Capture the cell that displays the provided text and extract its [x, y] central coordinate. 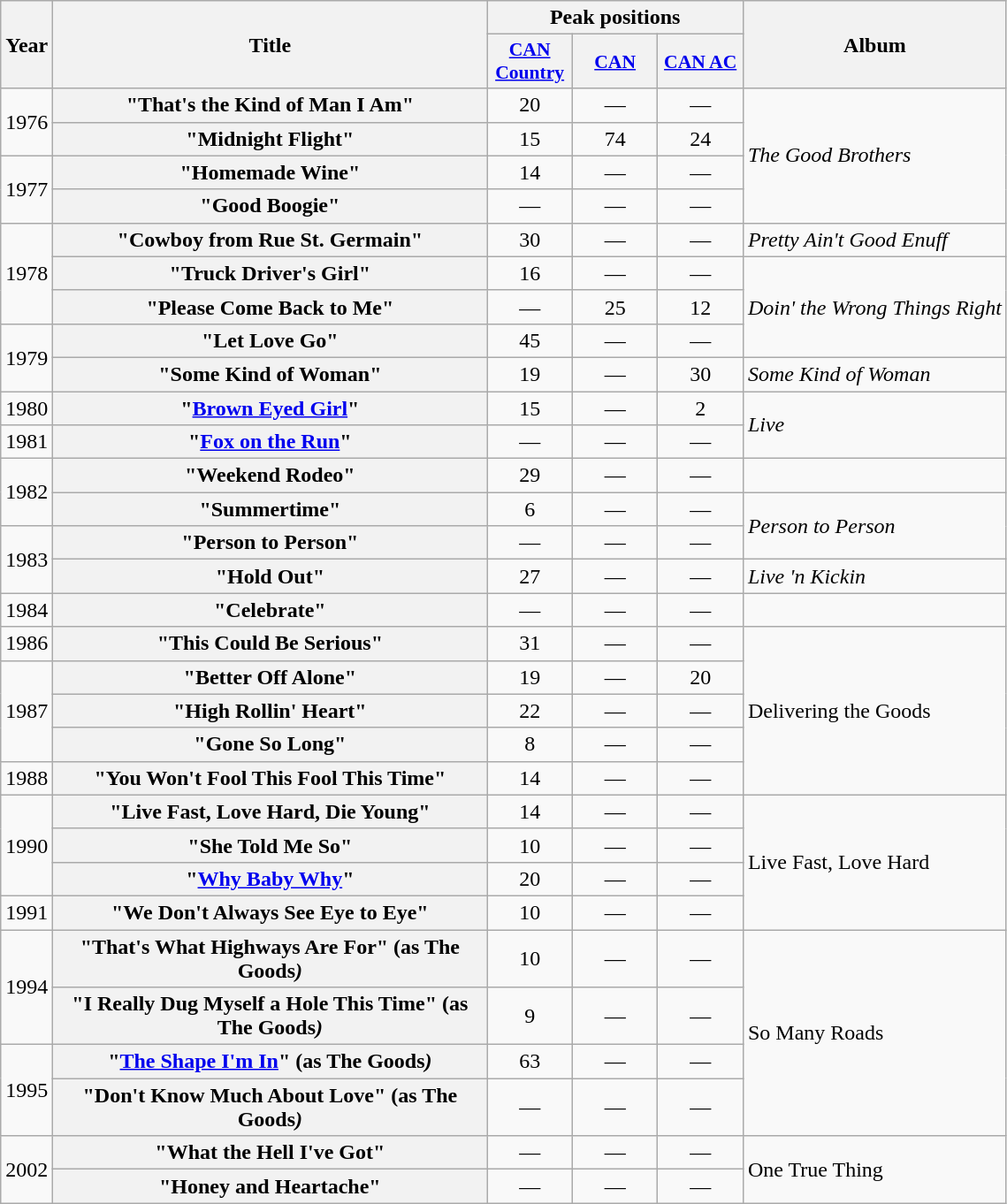
"Some Kind of Woman" [271, 374]
Album [874, 44]
2002 [27, 1170]
One True Thing [874, 1170]
"Weekend Rodeo" [271, 476]
"What the Hell I've Got" [271, 1153]
1983 [27, 560]
1995 [27, 1091]
"That's What Highways Are For" (as The Goods) [271, 958]
"Let Love Go" [271, 340]
1976 [27, 122]
74 [615, 139]
2 [700, 408]
45 [530, 340]
"She Told Me So" [271, 845]
31 [530, 644]
"That's the Kind of Man I Am" [271, 105]
1994 [27, 987]
Title [271, 44]
1979 [27, 357]
"Summertime" [271, 509]
"Truck Driver's Girl" [271, 273]
1982 [27, 492]
1977 [27, 189]
22 [530, 711]
"Please Come Back to Me" [271, 307]
CAN [615, 62]
Pretty Ain't Good Enuff [874, 240]
1980 [27, 408]
1981 [27, 442]
1978 [27, 273]
Live Fast, Love Hard [874, 862]
1988 [27, 778]
Some Kind of Woman [874, 374]
12 [700, 307]
"Celebrate" [271, 610]
CAN AC [700, 62]
Delivering the Goods [874, 711]
Person to Person [874, 526]
63 [530, 1062]
1991 [27, 912]
"Cowboy from Rue St. Germain" [271, 240]
"Person to Person" [271, 543]
"The Shape I'm In" (as The Goods) [271, 1062]
"Live Fast, Love Hard, Die Young" [271, 812]
"High Rollin' Heart" [271, 711]
Live 'n Kickin [874, 576]
24 [700, 139]
"Don't Know Much About Love" (as The Goods) [271, 1107]
"This Could Be Serious" [271, 644]
"Gone So Long" [271, 744]
27 [530, 576]
"Good Boogie" [271, 206]
Live [874, 424]
Doin' the Wrong Things Right [874, 307]
1990 [27, 845]
"Why Baby Why" [271, 879]
"You Won't Fool This Fool This Time" [271, 778]
1984 [27, 610]
"Homemade Wine" [271, 172]
The Good Brothers [874, 156]
Peak positions [615, 18]
"Hold Out" [271, 576]
29 [530, 476]
8 [530, 744]
"Better Off Alone" [271, 677]
"I Really Dug Myself a Hole This Time" (as The Goods) [271, 1017]
16 [530, 273]
1986 [27, 644]
25 [615, 307]
"Midnight Flight" [271, 139]
So Many Roads [874, 1033]
6 [530, 509]
"We Don't Always See Eye to Eye" [271, 912]
CAN Country [530, 62]
Year [27, 44]
"Brown Eyed Girl" [271, 408]
9 [530, 1017]
1987 [27, 711]
"Fox on the Run" [271, 442]
"Honey and Heartache" [271, 1186]
